Detect which cell encompasses the target text, then output its (X, Y) center coordinate. 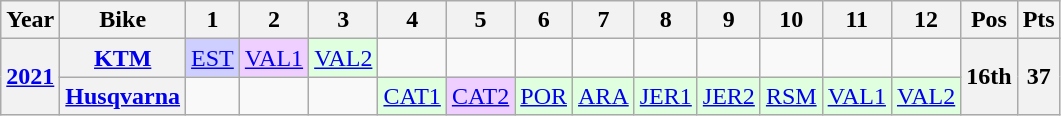
Bike (123, 20)
Husqvarna (123, 96)
2021 (30, 77)
3 (344, 20)
Year (30, 20)
11 (856, 20)
2 (274, 20)
9 (728, 20)
POR (544, 96)
JER2 (728, 96)
EST (213, 58)
JER1 (666, 96)
12 (926, 20)
Pts (1038, 20)
ARA (604, 96)
4 (412, 20)
6 (544, 20)
CAT1 (412, 96)
CAT2 (480, 96)
Pos (989, 20)
16th (989, 77)
7 (604, 20)
KTM (123, 58)
1 (213, 20)
5 (480, 20)
37 (1038, 77)
10 (791, 20)
RSM (791, 96)
8 (666, 20)
